Search for the cell housing the specified text and yield its [X, Y] center coordinate. 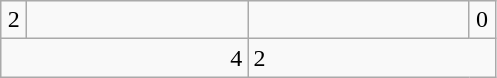
4 [124, 58]
0 [482, 20]
